Find where the given text appears and provide that cell's center as [x, y] coordinate. 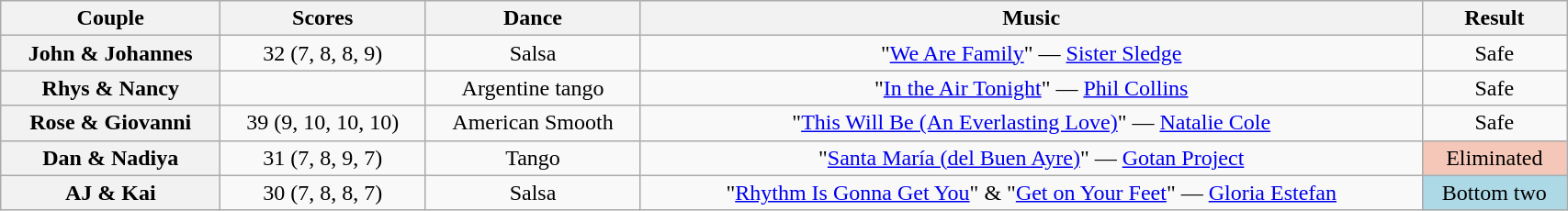
Scores [323, 18]
39 (9, 10, 10, 10) [323, 123]
Music [1031, 18]
Dance [533, 18]
31 (7, 8, 9, 7) [323, 158]
"Rhythm Is Gonna Get You" & "Get on Your Feet" — Gloria Estefan [1031, 193]
"We Are Family" — Sister Sledge [1031, 53]
"In the Air Tonight" — Phil Collins [1031, 88]
Couple [110, 18]
Eliminated [1495, 158]
32 (7, 8, 8, 9) [323, 53]
30 (7, 8, 8, 7) [323, 193]
"This Will Be (An Everlasting Love)" — Natalie Cole [1031, 123]
Argentine tango [533, 88]
John & Johannes [110, 53]
Rose & Giovanni [110, 123]
"Santa María (del Buen Ayre)" — Gotan Project [1031, 158]
Rhys & Nancy [110, 88]
Result [1495, 18]
AJ & Kai [110, 193]
Tango [533, 158]
Dan & Nadiya [110, 158]
American Smooth [533, 123]
Bottom two [1495, 193]
